Detect which cell encompasses the target text, then output its [x, y] center coordinate. 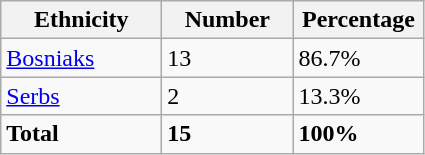
Total [82, 134]
13.3% [358, 96]
Ethnicity [82, 20]
2 [228, 96]
Number [228, 20]
Serbs [82, 96]
Bosniaks [82, 58]
Percentage [358, 20]
100% [358, 134]
86.7% [358, 58]
15 [228, 134]
13 [228, 58]
